Output the (x, y) coordinate of the center of the cell containing the given text.  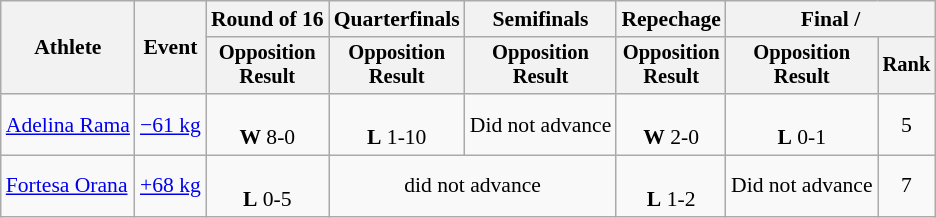
L 0-1 (802, 124)
Athlete (68, 48)
Final / (830, 19)
W 8-0 (268, 124)
Adelina Rama (68, 124)
did not advance (473, 186)
Rank (907, 66)
Fortesa Orana (68, 186)
Quarterfinals (397, 19)
7 (907, 186)
+68 kg (170, 186)
−61 kg (170, 124)
L 1-10 (397, 124)
L 1-2 (671, 186)
Event (170, 48)
W 2-0 (671, 124)
L 0-5 (268, 186)
Repechage (671, 19)
5 (907, 124)
Round of 16 (268, 19)
Semifinals (541, 19)
